Detect which cell encompasses the target text, then output its (x, y) center coordinate. 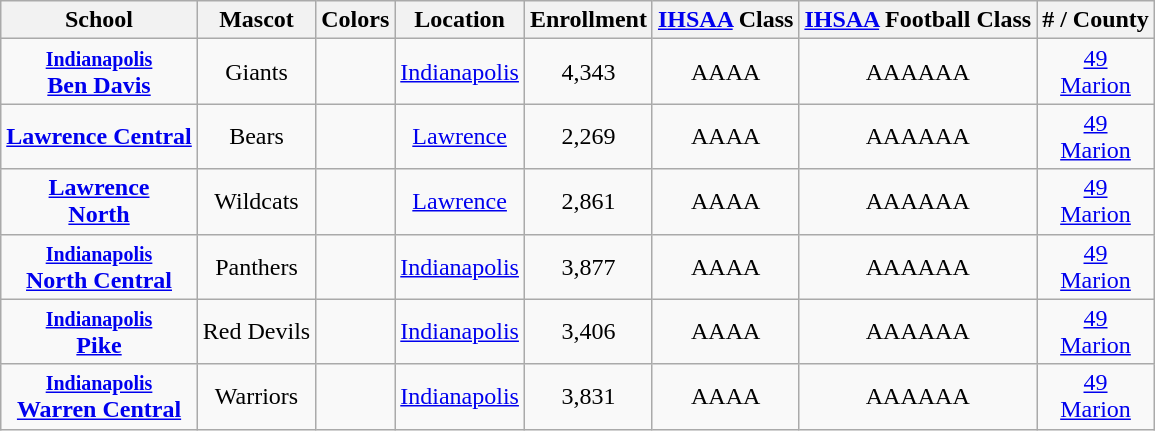
# / County (1096, 20)
3,877 (588, 266)
School (100, 20)
Lawrence North (100, 202)
3,831 (588, 396)
IHSAA Class (725, 20)
IndianapolisPike (100, 332)
Panthers (256, 266)
Colors (356, 20)
Indianapolis Ben Davis (100, 72)
IHSAA Football Class (918, 20)
Lawrence Central (100, 136)
Giants (256, 72)
Warriors (256, 396)
Enrollment (588, 20)
Red Devils (256, 332)
2,861 (588, 202)
3,406 (588, 332)
Wildcats (256, 202)
4,343 (588, 72)
2,269 (588, 136)
Bears (256, 136)
Indianapolis Warren Central (100, 396)
Indianapolis North Central (100, 266)
Location (460, 20)
Mascot (256, 20)
